For the text-containing cell, return its midpoint in [x, y] coordinate format. 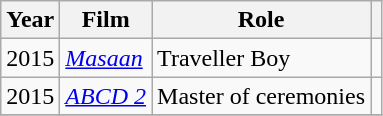
Year [30, 20]
ABCD 2 [106, 96]
Traveller Boy [262, 58]
Film [106, 20]
Master of ceremonies [262, 96]
Masaan [106, 58]
Role [262, 20]
